Determine the (x, y) coordinate at the center of the cell enclosing the given text.  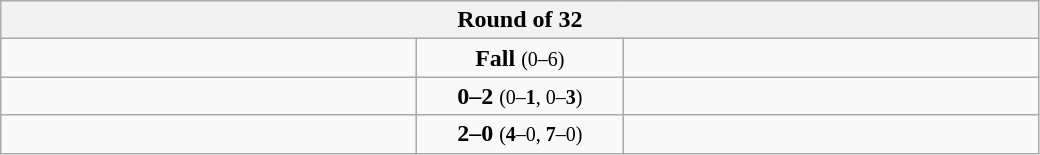
Fall (0–6) (520, 58)
Round of 32 (520, 20)
0–2 (0–1, 0–3) (520, 96)
2–0 (4–0, 7–0) (520, 134)
